From the cell containing the given text, extract its center point as (X, Y) coordinate. 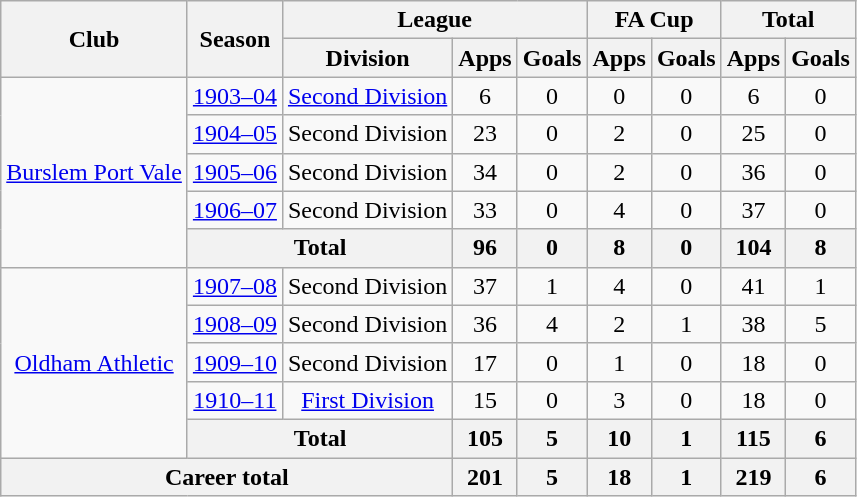
1910–11 (234, 400)
Season (234, 39)
1908–09 (234, 324)
League (434, 20)
38 (753, 324)
First Division (367, 400)
23 (485, 134)
1907–08 (234, 286)
25 (753, 134)
Oldham Athletic (94, 362)
41 (753, 286)
FA Cup (654, 20)
115 (753, 438)
Career total (227, 477)
1906–07 (234, 210)
219 (753, 477)
1904–05 (234, 134)
17 (485, 362)
34 (485, 172)
96 (485, 248)
10 (619, 438)
1905–06 (234, 172)
Division (367, 58)
Club (94, 39)
Burslem Port Vale (94, 172)
1903–04 (234, 96)
15 (485, 400)
105 (485, 438)
33 (485, 210)
201 (485, 477)
104 (753, 248)
1909–10 (234, 362)
3 (619, 400)
